Output the [X, Y] coordinate of the center of the cell containing the given text.  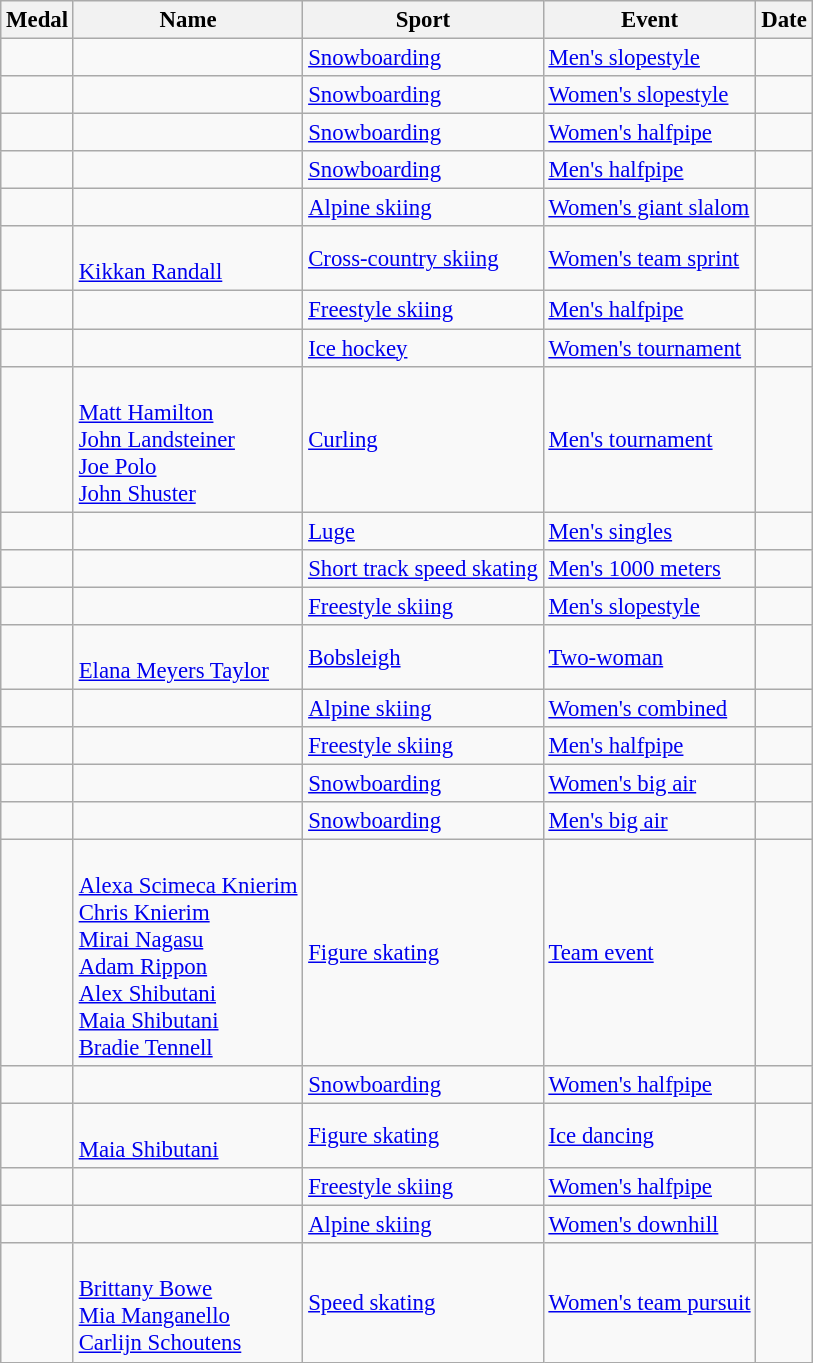
Elana Meyers Taylor [188, 658]
Short track speed skating [423, 568]
Name [188, 20]
Women's team pursuit [650, 1304]
Two-woman [650, 658]
Men's 1000 meters [650, 568]
Curling [423, 439]
Kikkan Randall [188, 258]
Men's singles [650, 531]
Women's tournament [650, 348]
Ice hockey [423, 348]
Women's downhill [650, 1225]
Speed skating [423, 1304]
Women's combined [650, 708]
Bobsleigh [423, 658]
Date [784, 20]
Women's big air [650, 783]
Event [650, 20]
Team event [650, 954]
Women's giant slalom [650, 208]
Women's slopestyle [650, 95]
Ice dancing [650, 1136]
Medal [38, 20]
Alexa Scimeca KnierimChris KnierimMirai NagasuAdam RipponAlex ShibutaniMaia ShibutaniBradie Tennell [188, 954]
Men's big air [650, 821]
Women's team sprint [650, 258]
Cross-country skiing [423, 258]
Maia Shibutani [188, 1136]
Brittany BoweMia ManganelloCarlijn Schoutens [188, 1304]
Luge [423, 531]
Men's tournament [650, 439]
Sport [423, 20]
Matt HamiltonJohn LandsteinerJoe PoloJohn Shuster [188, 439]
